For the text-containing cell, return its midpoint in (X, Y) coordinate format. 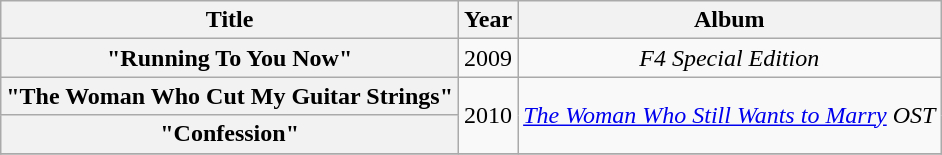
"Confession" (230, 134)
Title (230, 20)
"Running To You Now" (230, 58)
2010 (488, 115)
F4 Special Edition (730, 58)
Year (488, 20)
Album (730, 20)
2009 (488, 58)
The Woman Who Still Wants to Marry OST (730, 115)
"The Woman Who Cut My Guitar Strings" (230, 96)
